Find where the given text appears and provide that cell's center as [x, y] coordinate. 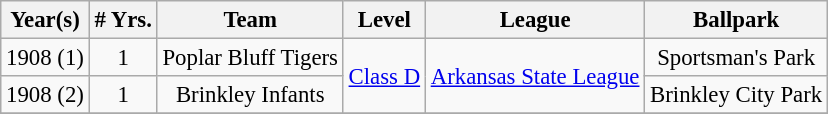
Team [250, 20]
Poplar Bluff Tigers [250, 58]
Brinkley City Park [736, 95]
Sportsman's Park [736, 58]
Year(s) [45, 20]
1908 (2) [45, 95]
Level [384, 20]
Ballpark [736, 20]
Class D [384, 76]
# Yrs. [123, 20]
League [534, 20]
Arkansas State League [534, 76]
Brinkley Infants [250, 95]
1908 (1) [45, 58]
